Determine the (X, Y) coordinate at the center of the cell enclosing the given text.  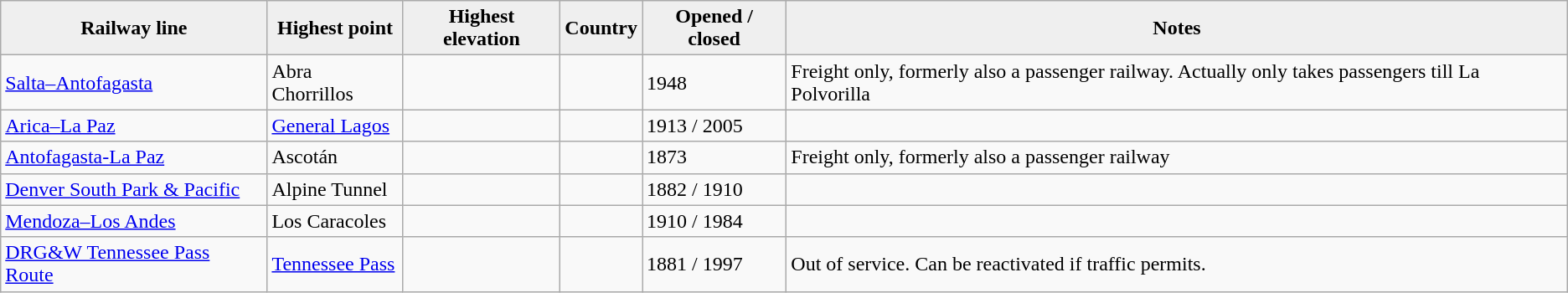
Antofagasta-La Paz (134, 157)
Country (601, 28)
1882 / 1910 (714, 189)
1913 / 2005 (714, 126)
Arica–La Paz (134, 126)
Tennessee Pass (335, 265)
Highest point (335, 28)
1948 (714, 82)
Mendoza–Los Andes (134, 221)
Alpine Tunnel (335, 189)
Freight only, formerly also a passenger railway (1177, 157)
Railway line (134, 28)
Notes (1177, 28)
Abra Chorrillos (335, 82)
Los Caracoles (335, 221)
Highest elevation (482, 28)
1873 (714, 157)
Freight only, formerly also a passenger railway. Actually only takes passengers till La Polvorilla (1177, 82)
Salta–Antofagasta (134, 82)
1910 / 1984 (714, 221)
DRG&W Tennessee Pass Route (134, 265)
Opened / closed (714, 28)
Ascotán (335, 157)
Denver South Park & Pacific (134, 189)
1881 / 1997 (714, 265)
Out of service. Can be reactivated if traffic permits. (1177, 265)
General Lagos (335, 126)
